For the text-containing cell, return its midpoint in [x, y] coordinate format. 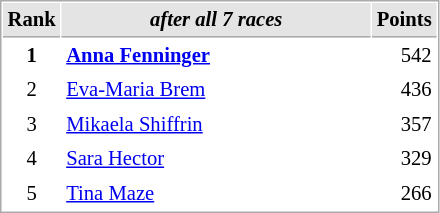
5 [32, 194]
Tina Maze [216, 194]
after all 7 races [216, 20]
3 [32, 124]
2 [32, 90]
Rank [32, 20]
Mikaela Shiffrin [216, 124]
329 [404, 158]
Anna Fenninger [216, 56]
4 [32, 158]
436 [404, 90]
542 [404, 56]
Eva-Maria Brem [216, 90]
1 [32, 56]
266 [404, 194]
Sara Hector [216, 158]
357 [404, 124]
Points [404, 20]
